Capture the cell that displays the provided text and extract its [X, Y] central coordinate. 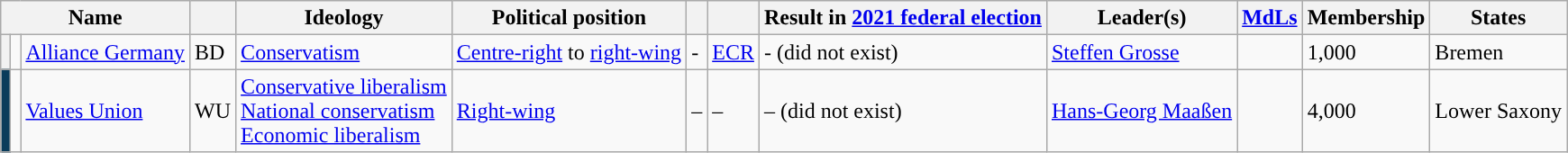
Hans-Georg Maaßen [1141, 111]
Conservatism [344, 52]
ECR [734, 52]
WU [213, 111]
BD [213, 52]
4,000 [1366, 111]
1,000 [1366, 52]
Ideology [344, 18]
Conservative liberalismNational conservatismEconomic liberalism [344, 111]
Political position [569, 18]
MdLs [1270, 18]
Alliance Germany [105, 52]
Steffen Grosse [1141, 52]
Bremen [1499, 52]
– (did not exist) [903, 111]
Leader(s) [1141, 18]
Lower Saxony [1499, 111]
Values Union [105, 111]
Result in 2021 federal election [903, 18]
Centre-right to right-wing [569, 52]
Name [96, 18]
- [697, 52]
- (did not exist) [903, 52]
Membership [1366, 18]
Right-wing [569, 111]
States [1499, 18]
